Return the [X, Y] coordinate for the center point of the cell that contains the specified text.  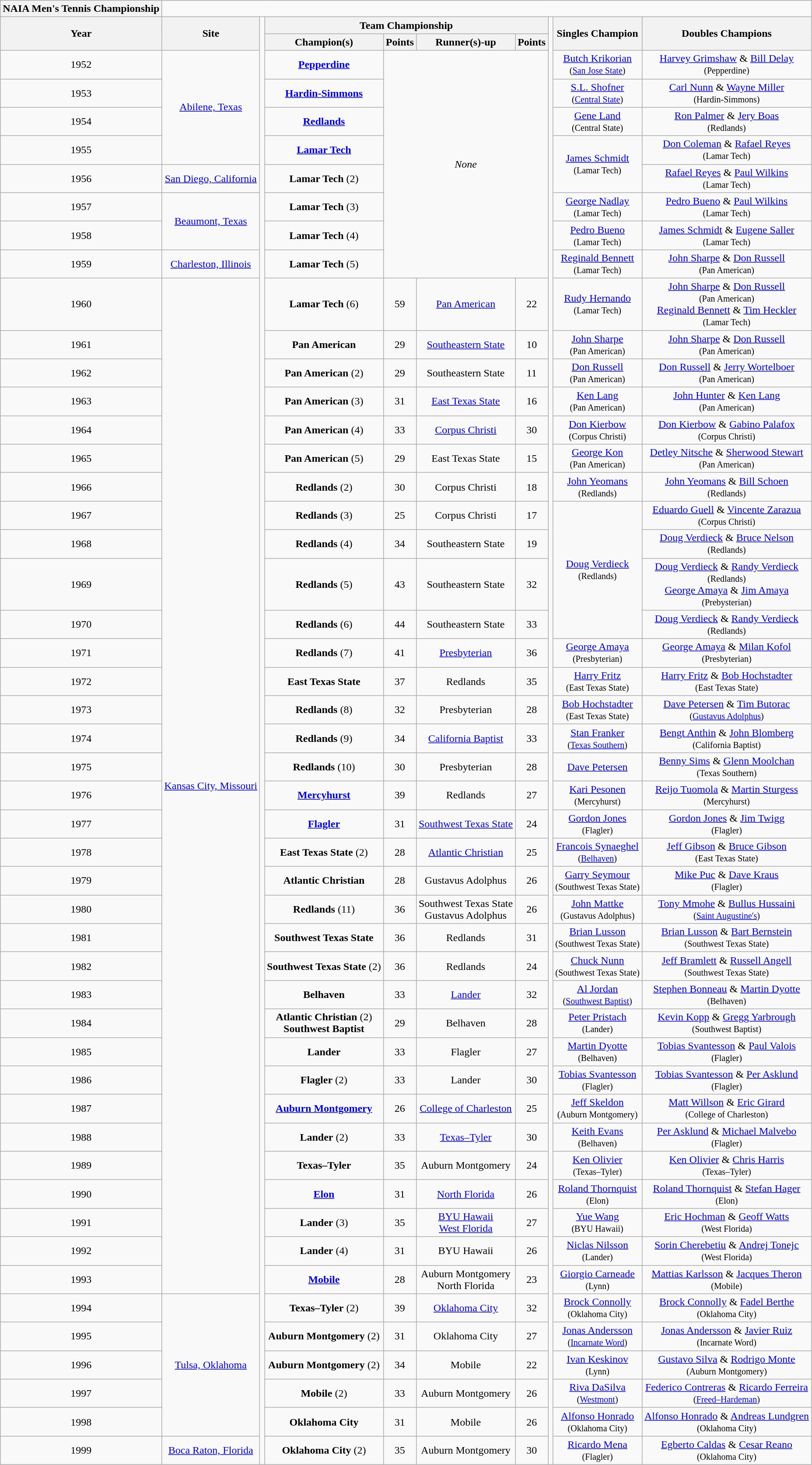
Jeff Gibson & Bruce Gibson(East Texas State) [726, 853]
Redlands (7) [324, 653]
1960 [81, 304]
John Sharpe(Pan American) [598, 344]
Ken Olivier & Chris Harris(Texas–Tyler) [726, 1165]
1968 [81, 544]
1971 [81, 653]
1961 [81, 344]
Harry Fritz & Bob Hochstadter(East Texas State) [726, 681]
Redlands (4) [324, 544]
Detley Nitsche & Sherwood Stewart(Pan American) [726, 459]
Francois Synaeghel(Belhaven) [598, 853]
Alfonso Honrado(Oklahoma City) [598, 1422]
Martin Dyotte(Belhaven) [598, 1051]
Hardin-Simmons [324, 93]
College of Charleston [465, 1108]
1980 [81, 910]
East Texas State (2) [324, 853]
Lander (4) [324, 1251]
California Baptist [465, 738]
1985 [81, 1051]
1987 [81, 1108]
George Nadlay(Lamar Tech) [598, 207]
1999 [81, 1451]
Lamar Tech [324, 150]
Pepperdine [324, 65]
1964 [81, 430]
Redlands (8) [324, 710]
John Hunter & Ken Lang(Pan American) [726, 402]
1981 [81, 938]
Tobias Svantesson(Flagler) [598, 1080]
Keith Evans(Belhaven) [598, 1137]
NAIA Men's Tennis Championship [81, 9]
16 [532, 402]
John Mattke(Gustavus Adolphus) [598, 910]
Pan American (4) [324, 430]
Brock Connolly(Oklahoma City) [598, 1308]
Oklahoma City (2) [324, 1451]
Don Kierbow(Corpus Christi) [598, 430]
Stan Franker(Texas Southern) [598, 738]
Singles Champion [598, 34]
Redlands (9) [324, 738]
Tobias Svantesson & Per Asklund(Flagler) [726, 1080]
1991 [81, 1222]
North Florida [465, 1194]
1956 [81, 179]
Bengt Anthin & John Blomberg(California Baptist) [726, 738]
Yue Wang(BYU Hawaii) [598, 1222]
Gustavus Adolphus [465, 881]
Gordon Jones & Jim Twigg(Flagler) [726, 824]
Ron Palmer & Jery Boas(Redlands) [726, 122]
Tulsa, Oklahoma [211, 1365]
Texas–Tyler (2) [324, 1308]
Kevin Kopp & Gregg Yarbrough(Southwest Baptist) [726, 1023]
Riva DaSilva(Westmont) [598, 1394]
1957 [81, 207]
Doubles Champions [726, 34]
Eric Hochman & Geoff Watts(West Florida) [726, 1222]
1994 [81, 1308]
1998 [81, 1422]
Lamar Tech (3) [324, 207]
Bob Hochstadter(East Texas State) [598, 710]
Doug Verdieck(Redlands) [598, 570]
Lander (2) [324, 1137]
1990 [81, 1194]
Abilene, Texas [211, 107]
San Diego, California [211, 179]
Benny Sims & Glenn Moolchan(Texas Southern) [726, 767]
Southwest Texas State (2) [324, 966]
Roland Thornquist & Stefan Hager(Elon) [726, 1194]
Gene Land(Central State) [598, 122]
Sorin Cherebetiu & Andrej Tonejc(West Florida) [726, 1251]
Redlands (11) [324, 910]
1976 [81, 795]
Don Coleman & Rafael Reyes(Lamar Tech) [726, 150]
1954 [81, 122]
23 [532, 1279]
1965 [81, 459]
Roland Thornquist(Elon) [598, 1194]
Al Jordan(Southwest Baptist) [598, 994]
Ricardo Mena(Flagler) [598, 1451]
1982 [81, 966]
19 [532, 544]
James Schmidt(Lamar Tech) [598, 164]
Redlands (2) [324, 487]
Mattias Karlsson & Jacques Theron(Mobile) [726, 1279]
Lander (3) [324, 1222]
Lamar Tech (2) [324, 179]
Eduardo Guell & Vincente Zarazua(Corpus Christi) [726, 516]
Kari Pesonen(Mercyhurst) [598, 795]
Harvey Grimshaw & Bill Delay(Pepperdine) [726, 65]
1963 [81, 402]
1962 [81, 373]
Harry Fritz(East Texas State) [598, 681]
Rafael Reyes & Paul Wilkins(Lamar Tech) [726, 179]
Reginald Bennett(Lamar Tech) [598, 263]
1952 [81, 65]
James Schmidt & Eugene Saller(Lamar Tech) [726, 235]
Egberto Caldas & Cesar Reano(Oklahoma City) [726, 1451]
Doug Verdieck & Randy Verdieck(Redlands)George Amaya & Jim Amaya(Prebysterian) [726, 584]
Lamar Tech (6) [324, 304]
1972 [81, 681]
Doug Verdieck & Bruce Nelson(Redlands) [726, 544]
Gordon Jones(Flagler) [598, 824]
Mike Puc & Dave Kraus(Flagler) [726, 881]
1966 [81, 487]
1970 [81, 624]
John Yeomans(Redlands) [598, 487]
Peter Pristach(Lander) [598, 1023]
1992 [81, 1251]
Jeff Skeldon(Auburn Montgomery) [598, 1108]
Charleston, Illinois [211, 263]
Pan American (3) [324, 402]
Redlands (5) [324, 584]
Giorgio Carneade(Lynn) [598, 1279]
Jonas Andersson & Javier Ruiz(Incarnate Word) [726, 1337]
Pedro Bueno(Lamar Tech) [598, 235]
S.L. Shofner(Central State) [598, 93]
Butch Krikorian(San Jose State) [598, 65]
Southwest Texas StateGustavus Adolphus [465, 910]
Rudy Hernando(Lamar Tech) [598, 304]
Redlands (3) [324, 516]
Tony Mmohe & Bullus Hussaini(Saint Augustine's) [726, 910]
1997 [81, 1394]
Elon [324, 1194]
George Kon(Pan American) [598, 459]
Mobile (2) [324, 1394]
Ivan Keskinov(Lynn) [598, 1365]
1959 [81, 263]
Lamar Tech (4) [324, 235]
1993 [81, 1279]
1986 [81, 1080]
Niclas Nilsson(Lander) [598, 1251]
Brian Lusson(Southwest Texas State) [598, 938]
None [465, 164]
Pedro Bueno & Paul Wilkins(Lamar Tech) [726, 207]
17 [532, 516]
Team Championship [406, 25]
Per Asklund & Michael Malvebo(Flagler) [726, 1137]
BYU HawaiiWest Florida [465, 1222]
Gustavo Silva & Rodrigo Monte(Auburn Montgomery) [726, 1365]
Lamar Tech (5) [324, 263]
1969 [81, 584]
Beaumont, Texas [211, 221]
Ken Olivier(Texas–Tyler) [598, 1165]
Jeff Bramlett & Russell Angell(Southwest Texas State) [726, 966]
Brock Connolly & Fadel Berthe(Oklahoma City) [726, 1308]
Brian Lusson & Bart Bernstein(Southwest Texas State) [726, 938]
Chuck Nunn(Southwest Texas State) [598, 966]
Don Kierbow & Gabino Palafox(Corpus Christi) [726, 430]
Reijo Tuomola & Martin Sturgess(Mercyhurst) [726, 795]
Tobias Svantesson & Paul Valois(Flagler) [726, 1051]
59 [400, 304]
Redlands (10) [324, 767]
1996 [81, 1365]
37 [400, 681]
Flagler (2) [324, 1080]
43 [400, 584]
1984 [81, 1023]
1958 [81, 235]
Ken Lang(Pan American) [598, 402]
Alfonso Honrado & Andreas Lundgren(Oklahoma City) [726, 1422]
Atlantic Christian (2)Southwest Baptist [324, 1023]
1975 [81, 767]
Dave Petersen & Tim Butorac(Gustavus Adolphus) [726, 710]
1989 [81, 1165]
Boca Raton, Florida [211, 1451]
1988 [81, 1137]
18 [532, 487]
Jonas Andersson(Incarnate Word) [598, 1337]
Doug Verdieck & Randy Verdieck(Redlands) [726, 624]
Garry Seymour(Southwest Texas State) [598, 881]
Runner(s)-up [465, 42]
Dave Petersen [598, 767]
1955 [81, 150]
Auburn MontgomeryNorth Florida [465, 1279]
John Yeomans & Bill Schoen(Redlands) [726, 487]
BYU Hawaii [465, 1251]
Site [211, 34]
Year [81, 34]
1967 [81, 516]
Pan American (2) [324, 373]
Don Russell(Pan American) [598, 373]
1979 [81, 881]
Mercyhurst [324, 795]
Federico Contreras & Ricardo Ferreira(Freed–Hardeman) [726, 1394]
15 [532, 459]
11 [532, 373]
1977 [81, 824]
1995 [81, 1337]
Pan American (5) [324, 459]
41 [400, 653]
John Sharpe & Don Russell(Pan American)Reginald Bennett & Tim Heckler(Lamar Tech) [726, 304]
1978 [81, 853]
10 [532, 344]
Don Russell & Jerry Wortelboer(Pan American) [726, 373]
1953 [81, 93]
George Amaya & Milan Kofol(Presbyterian) [726, 653]
Carl Nunn & Wayne Miller(Hardin-Simmons) [726, 93]
George Amaya(Presbyterian) [598, 653]
Stephen Bonneau & Martin Dyotte(Belhaven) [726, 994]
1983 [81, 994]
1973 [81, 710]
Champion(s) [324, 42]
44 [400, 624]
Kansas City, Missouri [211, 786]
Matt Willson & Eric Girard(College of Charleston) [726, 1108]
Redlands (6) [324, 624]
1974 [81, 738]
